Pinpoint the cell where the given text exists, returning its [X, Y] midpoint coordinate. 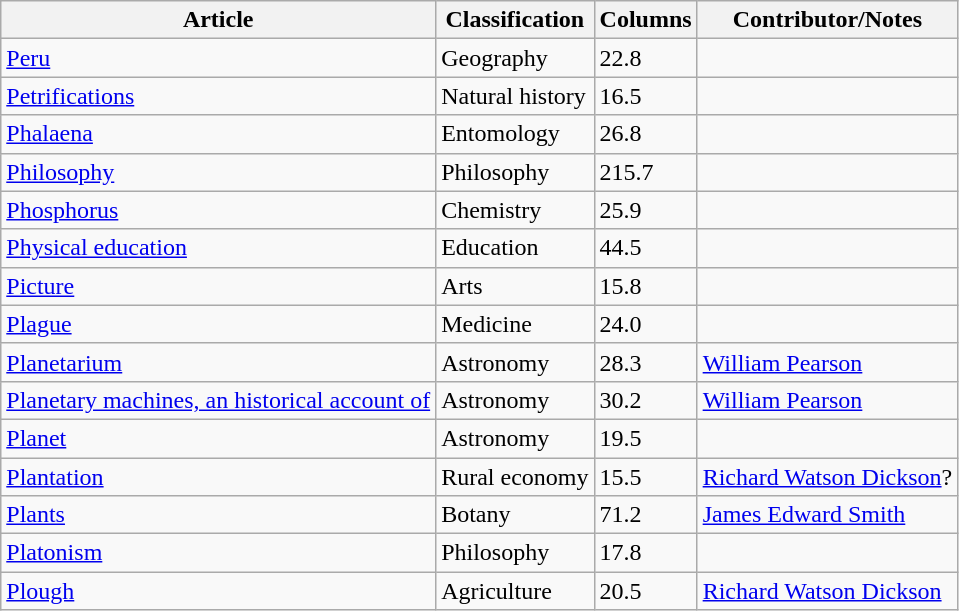
20.5 [646, 591]
215.7 [646, 172]
17.8 [646, 553]
28.3 [646, 362]
Arts [515, 286]
Plants [218, 515]
Planet [218, 438]
22.8 [646, 58]
Contributor/Notes [828, 20]
24.0 [646, 324]
Picture [218, 286]
15.8 [646, 286]
Education [515, 248]
Plague [218, 324]
Natural history [515, 96]
19.5 [646, 438]
Botany [515, 515]
Richard Watson Dickson? [828, 477]
Chemistry [515, 210]
Planetary machines, an historical account of [218, 400]
44.5 [646, 248]
Plantation [218, 477]
26.8 [646, 134]
Rural economy [515, 477]
30.2 [646, 400]
Petrifications [218, 96]
Agriculture [515, 591]
25.9 [646, 210]
Phosphorus [218, 210]
Columns [646, 20]
16.5 [646, 96]
15.5 [646, 477]
James Edward Smith [828, 515]
71.2 [646, 515]
Richard Watson Dickson [828, 591]
Planetarium [218, 362]
Plough [218, 591]
Geography [515, 58]
Classification [515, 20]
Physical education [218, 248]
Article [218, 20]
Phalaena [218, 134]
Platonism [218, 553]
Entomology [515, 134]
Peru [218, 58]
Medicine [515, 324]
